Detect which cell encompasses the target text, then output its (X, Y) center coordinate. 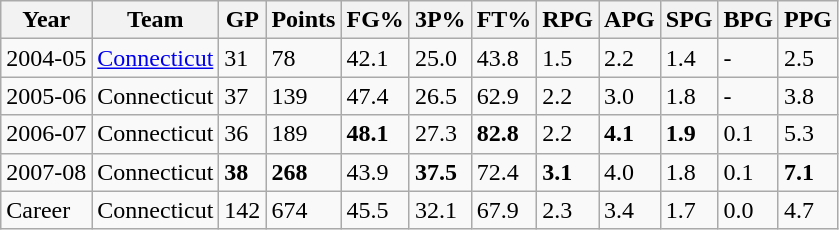
Team (156, 20)
4.7 (808, 210)
78 (304, 58)
2007-08 (46, 172)
3.1 (568, 172)
2.5 (808, 58)
1.7 (689, 210)
674 (304, 210)
37.5 (440, 172)
139 (304, 96)
0.0 (748, 210)
2006-07 (46, 134)
BPG (748, 20)
2005-06 (46, 96)
1.4 (689, 58)
45.5 (375, 210)
2.3 (568, 210)
32.1 (440, 210)
36 (242, 134)
42.1 (375, 58)
37 (242, 96)
82.8 (504, 134)
4.0 (630, 172)
SPG (689, 20)
5.3 (808, 134)
27.3 (440, 134)
3.0 (630, 96)
48.1 (375, 134)
RPG (568, 20)
1.5 (568, 58)
3.4 (630, 210)
Points (304, 20)
38 (242, 172)
67.9 (504, 210)
3P% (440, 20)
142 (242, 210)
PPG (808, 20)
4.1 (630, 134)
7.1 (808, 172)
GP (242, 20)
3.8 (808, 96)
FG% (375, 20)
268 (304, 172)
1.9 (689, 134)
43.8 (504, 58)
62.9 (504, 96)
25.0 (440, 58)
31 (242, 58)
APG (630, 20)
72.4 (504, 172)
2004-05 (46, 58)
43.9 (375, 172)
47.4 (375, 96)
Career (46, 210)
FT% (504, 20)
Year (46, 20)
189 (304, 134)
26.5 (440, 96)
